Provide the (x, y) coordinate of the cell's center where the given text is located.  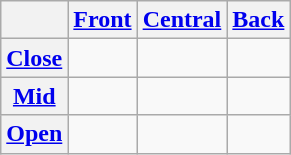
Back (258, 20)
Open (34, 134)
Mid (34, 96)
Front (102, 20)
Close (34, 58)
Central (182, 20)
